Capture the cell that displays the provided text and extract its (X, Y) central coordinate. 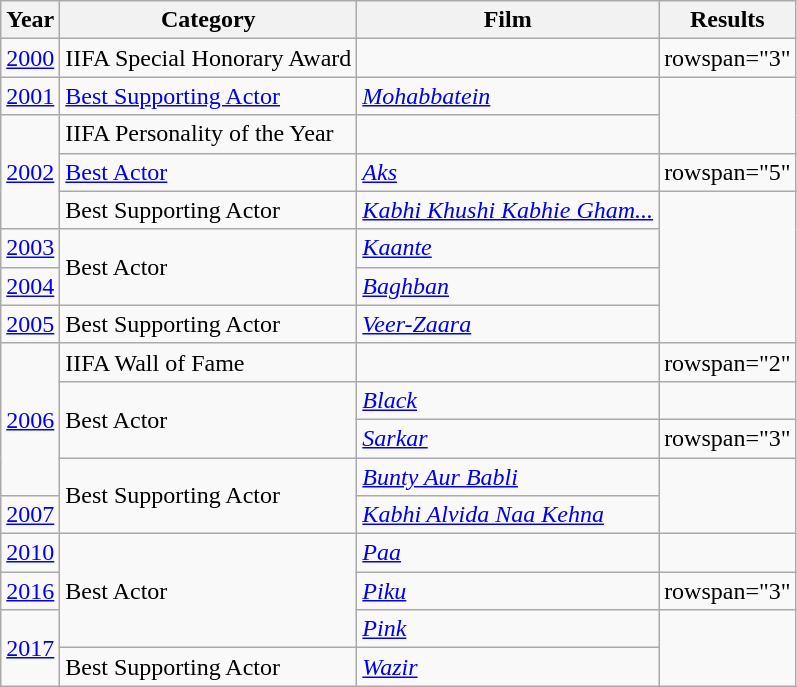
Pink (508, 629)
Category (208, 20)
Black (508, 400)
Baghban (508, 286)
rowspan="2" (728, 362)
rowspan="5" (728, 172)
Paa (508, 553)
2003 (30, 248)
2017 (30, 648)
2004 (30, 286)
2010 (30, 553)
2007 (30, 515)
Mohabbatein (508, 96)
Kabhi Khushi Kabhie Gham... (508, 210)
Veer-Zaara (508, 324)
2006 (30, 419)
Film (508, 20)
2001 (30, 96)
Wazir (508, 667)
Kaante (508, 248)
2002 (30, 172)
IIFA Special Honorary Award (208, 58)
IIFA Wall of Fame (208, 362)
2016 (30, 591)
Aks (508, 172)
Kabhi Alvida Naa Kehna (508, 515)
Year (30, 20)
Sarkar (508, 438)
Results (728, 20)
IIFA Personality of the Year (208, 134)
2000 (30, 58)
2005 (30, 324)
Bunty Aur Babli (508, 477)
Piku (508, 591)
